Pinpoint the cell where the given text exists, returning its (x, y) midpoint coordinate. 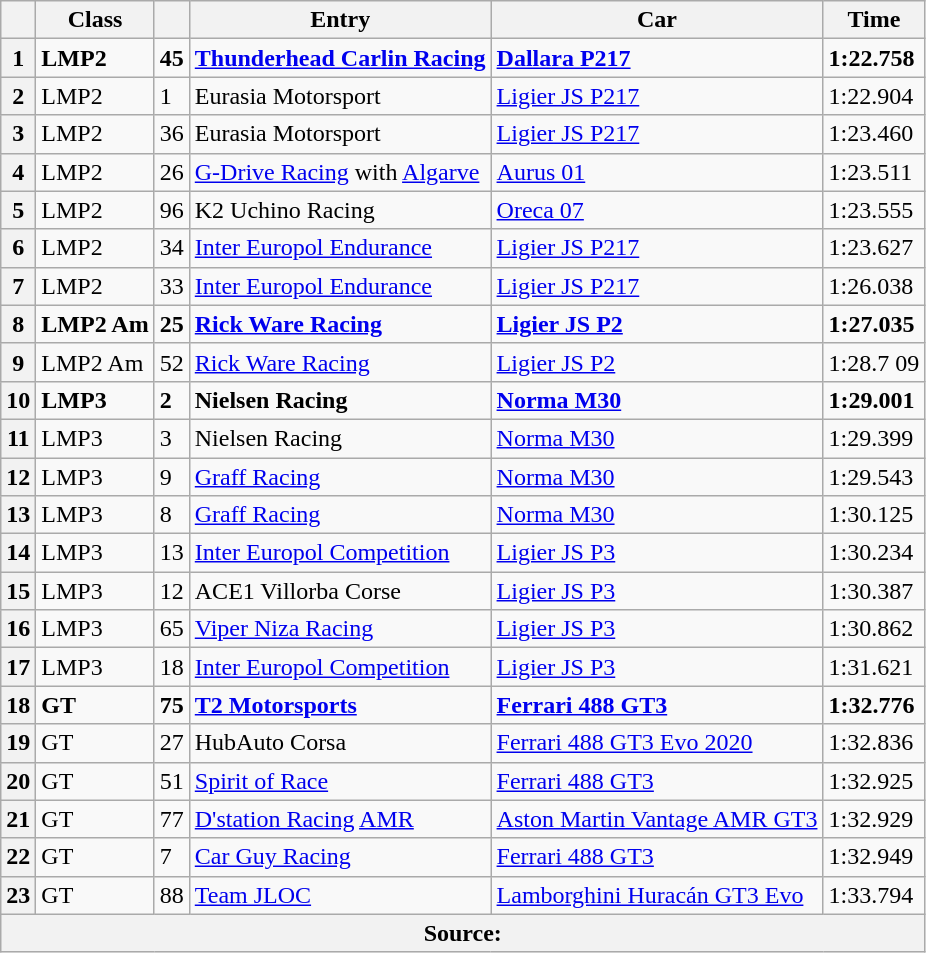
Aurus 01 (657, 172)
1:32.836 (874, 743)
15 (18, 591)
27 (172, 743)
1:30.125 (874, 515)
52 (172, 362)
Aston Martin Vantage AMR GT3 (657, 819)
1:23.511 (874, 172)
25 (172, 324)
Car (657, 20)
22 (18, 857)
Team JLOC (340, 895)
1:33.794 (874, 895)
Dallara P217 (657, 58)
77 (172, 819)
Viper Niza Racing (340, 629)
Oreca 07 (657, 210)
1:30.862 (874, 629)
Lamborghini Huracán GT3 Evo (657, 895)
K2 Uchino Racing (340, 210)
75 (172, 705)
1:23.460 (874, 134)
11 (18, 438)
Entry (340, 20)
1:27.035 (874, 324)
34 (172, 248)
10 (18, 400)
65 (172, 629)
1:28.7 09 (874, 362)
1:29.399 (874, 438)
1:31.621 (874, 667)
1:26.038 (874, 286)
1:22.758 (874, 58)
1:29.543 (874, 477)
Spirit of Race (340, 781)
1:32.925 (874, 781)
Class (95, 20)
5 (18, 210)
21 (18, 819)
Thunderhead Carlin Racing (340, 58)
1:32.776 (874, 705)
1:23.627 (874, 248)
96 (172, 210)
Car Guy Racing (340, 857)
19 (18, 743)
17 (18, 667)
ACE1 Villorba Corse (340, 591)
23 (18, 895)
6 (18, 248)
20 (18, 781)
1:30.387 (874, 591)
Ferrari 488 GT3 Evo 2020 (657, 743)
45 (172, 58)
1:32.929 (874, 819)
51 (172, 781)
4 (18, 172)
Source: (463, 933)
33 (172, 286)
1:32.949 (874, 857)
1:29.001 (874, 400)
88 (172, 895)
36 (172, 134)
D'station Racing AMR (340, 819)
G-Drive Racing with Algarve (340, 172)
1:23.555 (874, 210)
1:22.904 (874, 96)
1:30.234 (874, 553)
14 (18, 553)
16 (18, 629)
T2 Motorsports (340, 705)
26 (172, 172)
HubAuto Corsa (340, 743)
Time (874, 20)
